Search for the cell housing the specified text and yield its [x, y] center coordinate. 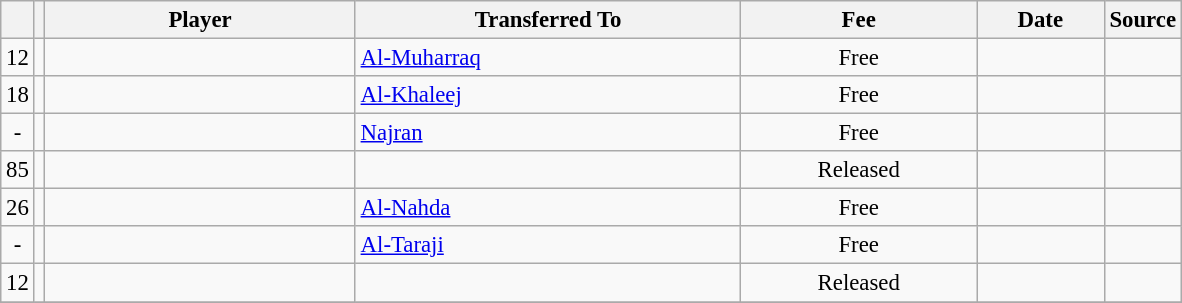
Player [200, 20]
Al-Muharraq [548, 58]
Al-Nahda [548, 208]
Source [1142, 20]
85 [18, 170]
Date [1040, 20]
Transferred To [548, 20]
Al-Khaleej [548, 95]
Najran [548, 133]
18 [18, 95]
Al-Taraji [548, 245]
26 [18, 208]
Fee [859, 20]
